Output the [X, Y] coordinate of the center of the cell containing the given text.  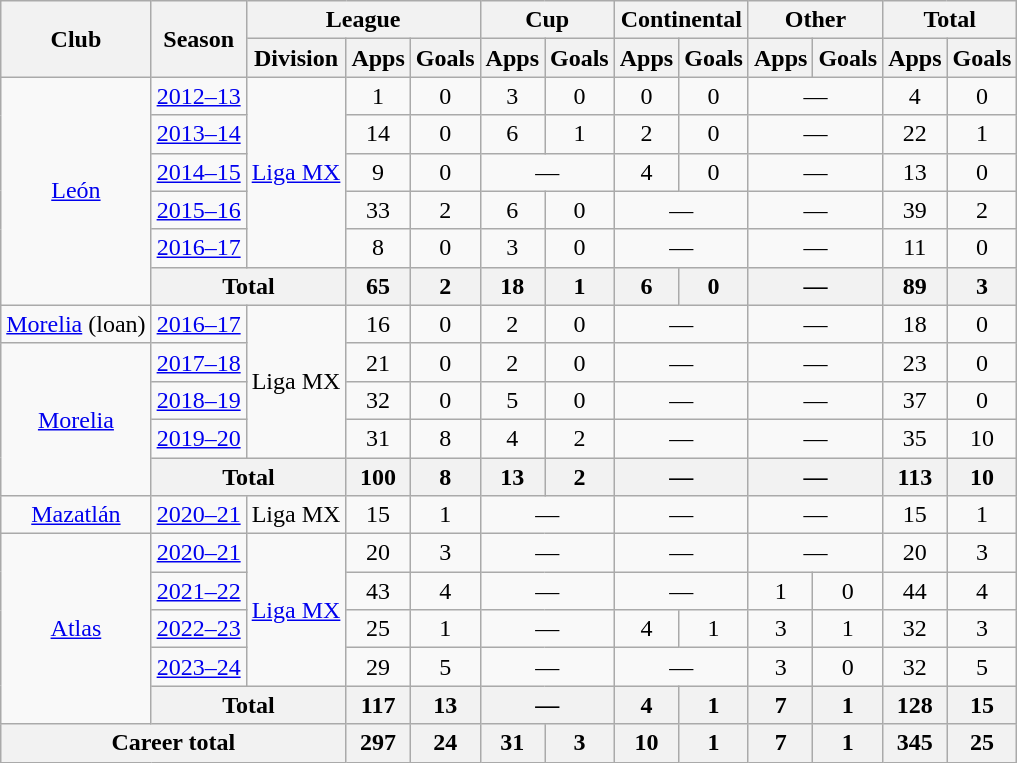
2015–16 [198, 210]
League [363, 20]
2018–19 [198, 400]
113 [915, 477]
9 [378, 172]
11 [915, 248]
2013–14 [198, 134]
14 [378, 134]
33 [378, 210]
100 [378, 477]
22 [915, 134]
89 [915, 286]
2022–23 [198, 629]
Cup [547, 20]
297 [378, 743]
León [76, 191]
29 [378, 667]
2014–15 [198, 172]
24 [445, 743]
Season [198, 39]
128 [915, 705]
Division [296, 58]
65 [378, 286]
Career total [174, 743]
Other [815, 20]
39 [915, 210]
Mazatlán [76, 515]
43 [378, 591]
37 [915, 400]
44 [915, 591]
2012–13 [198, 96]
2017–18 [198, 362]
345 [915, 743]
Atlas [76, 629]
16 [378, 324]
Morelia [76, 419]
2021–22 [198, 591]
Continental [681, 20]
2023–24 [198, 667]
117 [378, 705]
23 [915, 362]
21 [378, 362]
35 [915, 438]
Club [76, 39]
2019–20 [198, 438]
Morelia (loan) [76, 324]
